From the cell containing the given text, extract its center point as [x, y] coordinate. 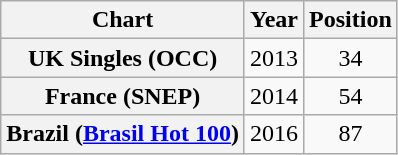
Position [351, 20]
2013 [274, 58]
2016 [274, 134]
Brazil (Brasil Hot 100) [123, 134]
87 [351, 134]
Chart [123, 20]
France (SNEP) [123, 96]
UK Singles (OCC) [123, 58]
2014 [274, 96]
Year [274, 20]
34 [351, 58]
54 [351, 96]
